For the text-containing cell, return its midpoint in [x, y] coordinate format. 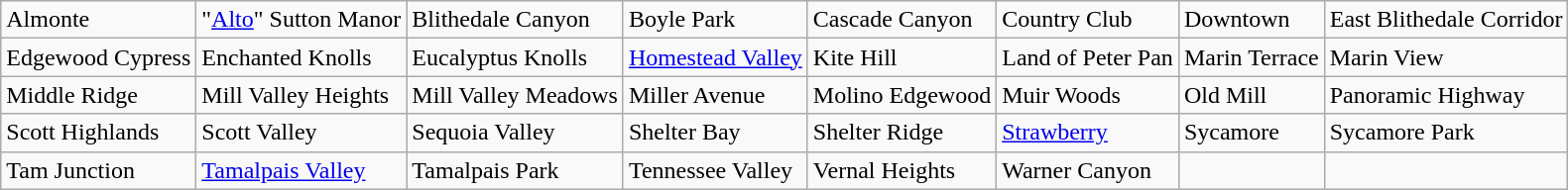
Marin Terrace [1252, 57]
Mill Valley Meadows [516, 95]
Tam Junction [99, 170]
Shelter Bay [715, 133]
Kite Hill [902, 57]
Panoramic Highway [1446, 95]
Cascade Canyon [902, 20]
Country Club [1088, 20]
Old Mill [1252, 95]
Downtown [1252, 20]
Marin View [1446, 57]
Miller Avenue [715, 95]
Shelter Ridge [902, 133]
Blithedale Canyon [516, 20]
Sequoia Valley [516, 133]
Sycamore Park [1446, 133]
Strawberry [1088, 133]
Tamalpais Park [516, 170]
Boyle Park [715, 20]
Homestead Valley [715, 57]
Muir Woods [1088, 95]
Scott Highlands [99, 133]
Enchanted Knolls [302, 57]
Land of Peter Pan [1088, 57]
East Blithedale Corridor [1446, 20]
Molino Edgewood [902, 95]
Mill Valley Heights [302, 95]
Warner Canyon [1088, 170]
Middle Ridge [99, 95]
Edgewood Cypress [99, 57]
Tamalpais Valley [302, 170]
Scott Valley [302, 133]
Almonte [99, 20]
Sycamore [1252, 133]
Vernal Heights [902, 170]
Eucalyptus Knolls [516, 57]
Tennessee Valley [715, 170]
"Alto" Sutton Manor [302, 20]
